Determine the (x, y) coordinate at the center of the cell enclosing the given text.  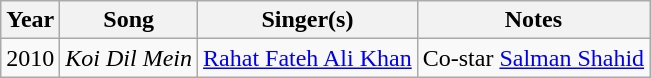
Song (129, 20)
Co-star Salman Shahid (533, 58)
Koi Dil Mein (129, 58)
Singer(s) (308, 20)
Notes (533, 20)
Rahat Fateh Ali Khan (308, 58)
Year (30, 20)
2010 (30, 58)
